Search for the cell housing the specified text and yield its [X, Y] center coordinate. 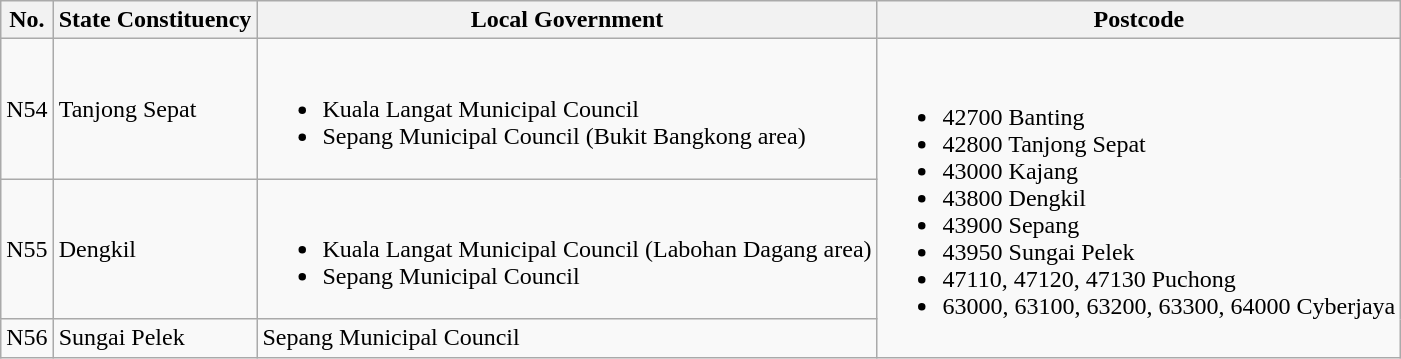
State Constituency [155, 20]
Tanjong Sepat [155, 109]
N55 [27, 249]
No. [27, 20]
N54 [27, 109]
Postcode [1139, 20]
Sungai Pelek [155, 338]
N56 [27, 338]
Kuala Langat Municipal CouncilSepang Municipal Council (Bukit Bangkong area) [567, 109]
Dengkil [155, 249]
Sepang Municipal Council [567, 338]
Kuala Langat Municipal Council (Labohan Dagang area)Sepang Municipal Council [567, 249]
Local Government [567, 20]
